Return (x, y) of the center of cell containing provided text 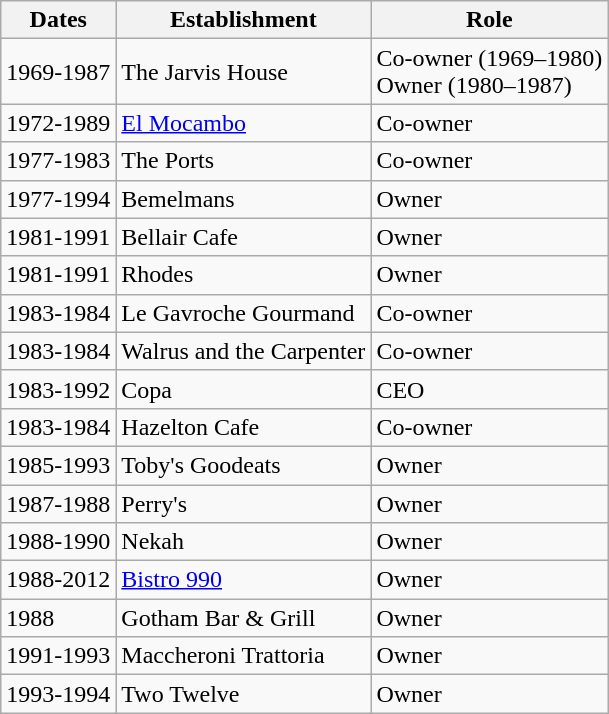
1988-1990 (58, 542)
CEO (490, 389)
Le Gavroche Gourmand (244, 313)
The Jarvis House (244, 72)
1987-1988 (58, 503)
1969-1987 (58, 72)
Role (490, 20)
1991-1993 (58, 656)
1988-2012 (58, 580)
Bemelmans (244, 199)
Co-owner (1969–1980)Owner (1980–1987) (490, 72)
Maccheroni Trattoria (244, 656)
Two Twelve (244, 694)
The Ports (244, 161)
El Mocambo (244, 123)
Dates (58, 20)
Gotham Bar & Grill (244, 618)
1993-1994 (58, 694)
Rhodes (244, 275)
Bellair Cafe (244, 237)
1988 (58, 618)
1983-1992 (58, 389)
1972-1989 (58, 123)
Nekah (244, 542)
Toby's Goodeats (244, 465)
Hazelton Cafe (244, 427)
Bistro 990 (244, 580)
Perry's (244, 503)
1977-1994 (58, 199)
Establishment (244, 20)
1985-1993 (58, 465)
Walrus and the Carpenter (244, 351)
Copa (244, 389)
1977-1983 (58, 161)
